Locate the cell with the specified text and output its (x, y) center coordinate. 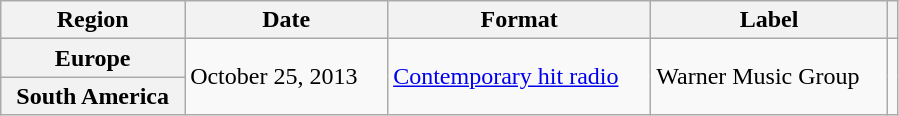
Warner Music Group (770, 77)
Europe (93, 58)
Format (520, 20)
Date (286, 20)
Label (770, 20)
Contemporary hit radio (520, 77)
Region (93, 20)
South America (93, 96)
October 25, 2013 (286, 77)
